Capture the cell that displays the provided text and extract its [X, Y] central coordinate. 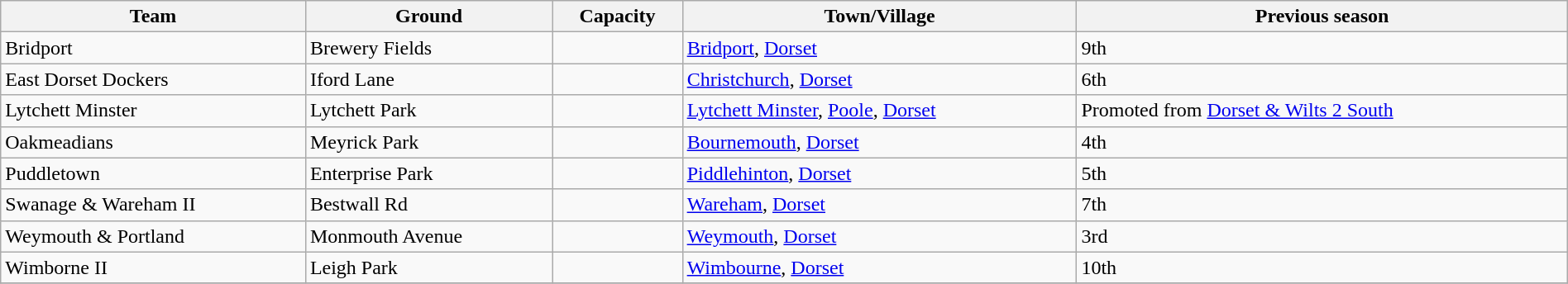
Bournemouth, Dorset [880, 142]
Town/Village [880, 17]
7th [1322, 205]
4th [1322, 142]
Weymouth, Dorset [880, 236]
9th [1322, 48]
Lytchett Park [428, 111]
10th [1322, 267]
3rd [1322, 236]
Oakmeadians [154, 142]
Bridport, Dorset [880, 48]
Team [154, 17]
Wareham, Dorset [880, 205]
5th [1322, 173]
Swanage & Wareham II [154, 205]
Monmouth Avenue [428, 236]
Bestwall Rd [428, 205]
Leigh Park [428, 267]
Puddletown [154, 173]
Lytchett Minster [154, 111]
Piddlehinton, Dorset [880, 173]
East Dorset Dockers [154, 79]
Meyrick Park [428, 142]
Bridport [154, 48]
Promoted from Dorset & Wilts 2 South [1322, 111]
Weymouth & Portland [154, 236]
Iford Lane [428, 79]
Wimborne II [154, 267]
Previous season [1322, 17]
Capacity [617, 17]
6th [1322, 79]
Ground [428, 17]
Christchurch, Dorset [880, 79]
Lytchett Minster, Poole, Dorset [880, 111]
Wimbourne, Dorset [880, 267]
Brewery Fields [428, 48]
Enterprise Park [428, 173]
